Determine the (x, y) coordinate at the center of the cell enclosing the given text.  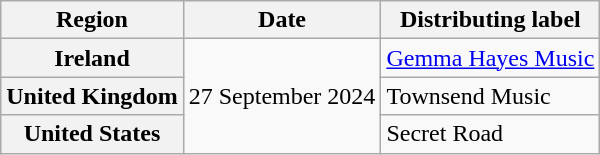
27 September 2024 (282, 96)
Ireland (92, 58)
Region (92, 20)
Townsend Music (490, 96)
Date (282, 20)
United Kingdom (92, 96)
Gemma Hayes Music (490, 58)
Secret Road (490, 134)
United States (92, 134)
Distributing label (490, 20)
